Determine the (X, Y) coordinate at the center of the cell enclosing the given text.  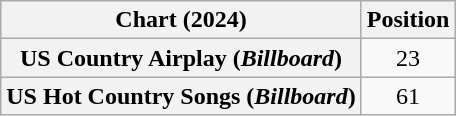
23 (408, 58)
Position (408, 20)
US Country Airplay (Billboard) (181, 58)
Chart (2024) (181, 20)
US Hot Country Songs (Billboard) (181, 96)
61 (408, 96)
